Output the (x, y) coordinate of the center of the cell containing the given text.  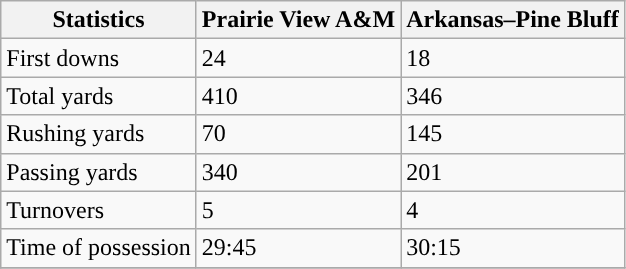
First downs (99, 58)
30:15 (513, 248)
Prairie View A&M (298, 20)
5 (298, 210)
Time of possession (99, 248)
18 (513, 58)
201 (513, 172)
410 (298, 96)
4 (513, 210)
Arkansas–Pine Bluff (513, 20)
340 (298, 172)
70 (298, 134)
Rushing yards (99, 134)
Turnovers (99, 210)
Statistics (99, 20)
29:45 (298, 248)
24 (298, 58)
Total yards (99, 96)
145 (513, 134)
346 (513, 96)
Passing yards (99, 172)
